Pinpoint the cell where the given text exists, returning its [X, Y] midpoint coordinate. 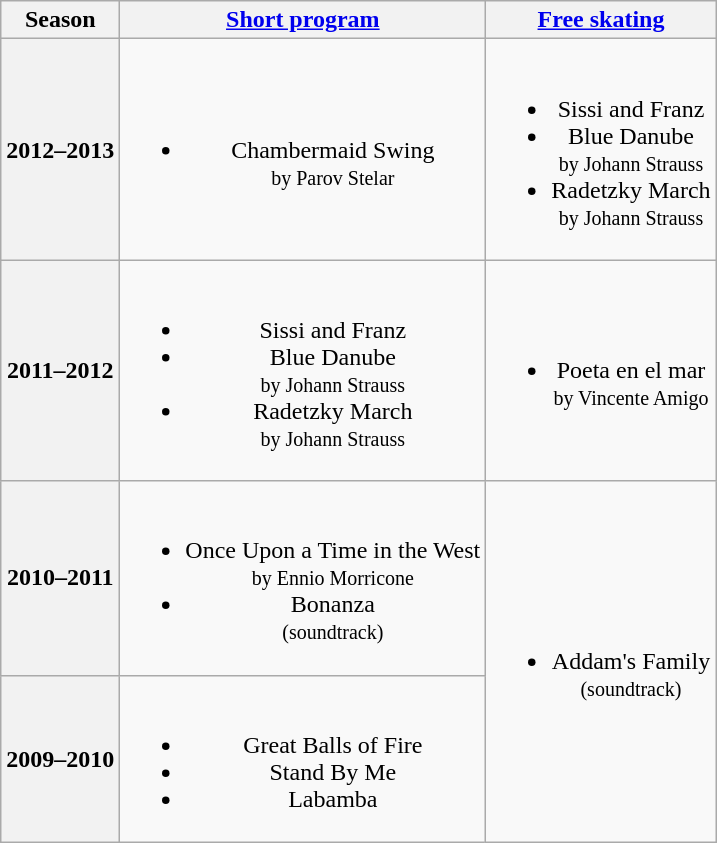
Chambermaid Swing by Parov Stelar [303, 150]
2012–2013 [60, 150]
2011–2012 [60, 370]
2009–2010 [60, 758]
Great Balls of FireStand By MeLabamba [303, 758]
Season [60, 20]
2010–2011 [60, 578]
Poeta en el mar by Vincente Amigo [601, 370]
Free skating [601, 20]
Addam's Family (soundtrack) [601, 662]
Short program [303, 20]
Once Upon a Time in the West by Ennio Morricone Bonanza (soundtrack) [303, 578]
